Return (X, Y) of the center of cell containing provided text 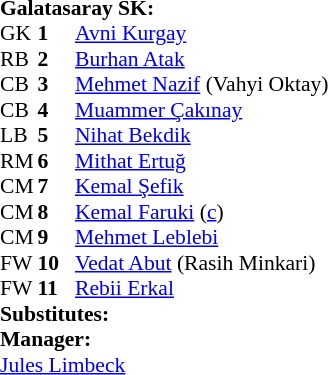
1 (57, 33)
11 (57, 289)
GK (19, 33)
LB (19, 135)
2 (57, 59)
7 (57, 187)
9 (57, 237)
10 (57, 263)
RM (19, 161)
5 (57, 135)
6 (57, 161)
3 (57, 85)
8 (57, 212)
4 (57, 110)
RB (19, 59)
